Provide the (X, Y) coordinate of the cell's center where the given text is located.  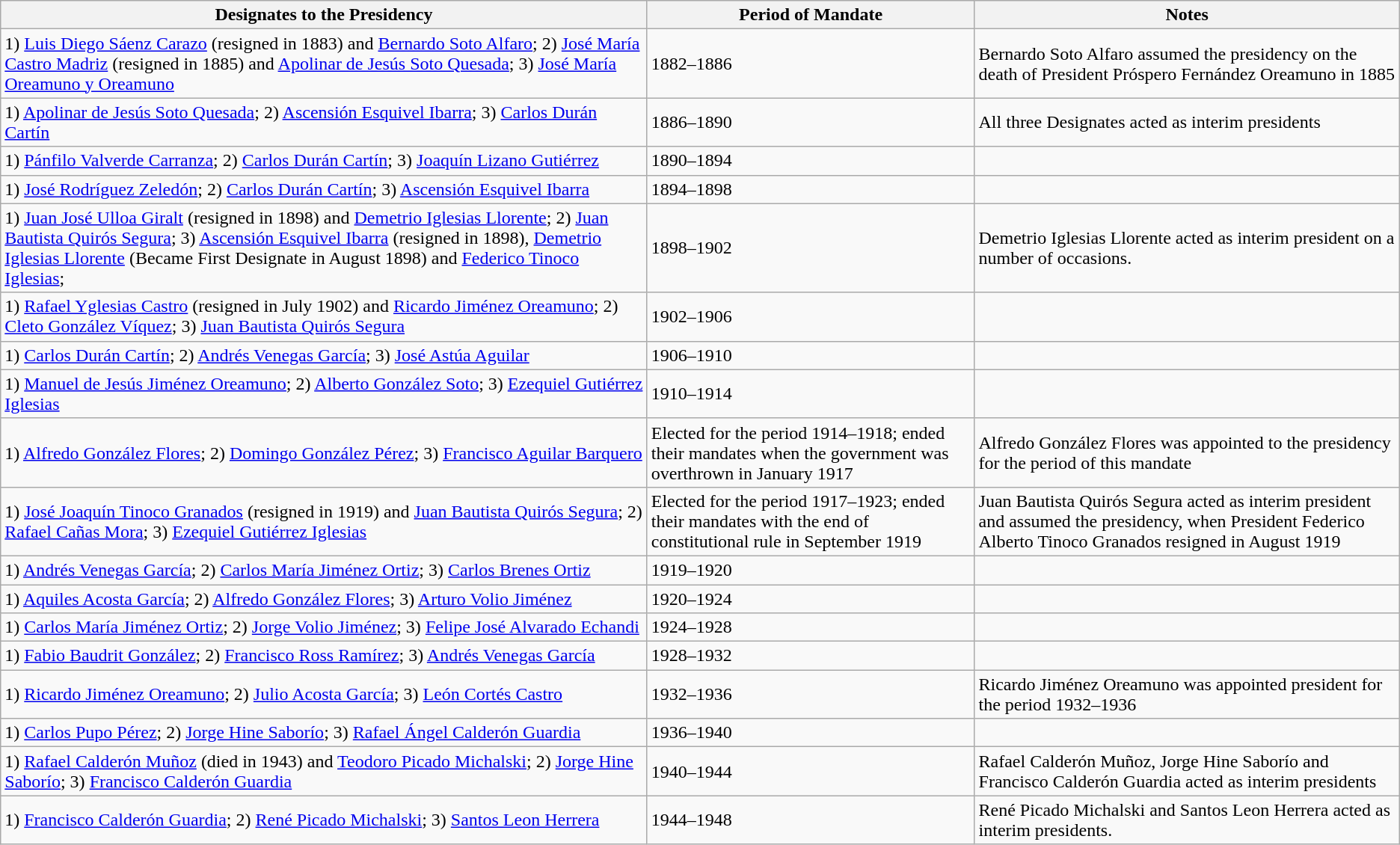
1) Alfredo González Flores; 2) Domingo González Pérez; 3) Francisco Aguilar Barquero (324, 452)
1932–1936 (811, 694)
1) Carlos María Jiménez Ortiz; 2) Jorge Volio Jiménez; 3) Felipe José Alvarado Echandi (324, 627)
Elected for the period 1917–1923; ended their mandates with the end of constitutional rule in September 1919 (811, 521)
Rafael Calderón Muñoz, Jorge Hine Saborío and Francisco Calderón Guardia acted as interim presidents (1187, 772)
1936–1940 (811, 733)
1886–1890 (811, 123)
1) José Joaquín Tinoco Granados (resigned in 1919) and Juan Bautista Quirós Segura; 2) Rafael Cañas Mora; 3) Ezequiel Gutiérrez Iglesias (324, 521)
1924–1928 (811, 627)
1898–1902 (811, 248)
Demetrio Iglesias Llorente acted as interim president on a number of occasions. (1187, 248)
1928–1932 (811, 656)
1894–1898 (811, 189)
1) Rafael Yglesias Castro (resigned in July 1902) and Ricardo Jiménez Oreamuno; 2) Cleto González Víquez; 3) Juan Bautista Quirós Segura (324, 317)
1902–1906 (811, 317)
1890–1894 (811, 161)
1944–1948 (811, 820)
Notes (1187, 15)
1910–1914 (811, 393)
All three Designates acted as interim presidents (1187, 123)
1) Carlos Durán Cartín; 2) Andrés Venegas García; 3) José Astúa Aguilar (324, 355)
1920–1924 (811, 599)
1) Manuel de Jesús Jiménez Oreamuno; 2) Alberto González Soto; 3) Ezequiel Gutiérrez Iglesias (324, 393)
1) Carlos Pupo Pérez; 2) Jorge Hine Saborío; 3) Rafael Ángel Calderón Guardia (324, 733)
1940–1944 (811, 772)
René Picado Michalski and Santos Leon Herrera acted as interim presidents. (1187, 820)
Bernardo Soto Alfaro assumed the presidency on the death of President Próspero Fernández Oreamuno in 1885 (1187, 64)
1) Francisco Calderón Guardia; 2) René Picado Michalski; 3) Santos Leon Herrera (324, 820)
1919–1920 (811, 570)
1) Andrés Venegas García; 2) Carlos María Jiménez Ortiz; 3) Carlos Brenes Ortiz (324, 570)
Elected for the period 1914–1918; ended their mandates when the government was overthrown in January 1917 (811, 452)
1) Aquiles Acosta García; 2) Alfredo González Flores; 3) Arturo Volio Jiménez (324, 599)
1) Fabio Baudrit González; 2) Francisco Ross Ramírez; 3) Andrés Venegas García (324, 656)
1) Pánfilo Valverde Carranza; 2) Carlos Durán Cartín; 3) Joaquín Lizano Gutiérrez (324, 161)
1) José Rodríguez Zeledón; 2) Carlos Durán Cartín; 3) Ascensión Esquivel Ibarra (324, 189)
1) Apolinar de Jesús Soto Quesada; 2) Ascensión Esquivel Ibarra; 3) Carlos Durán Cartín (324, 123)
1) Ricardo Jiménez Oreamuno; 2) Julio Acosta García; 3) León Cortés Castro (324, 694)
1) Rafael Calderón Muñoz (died in 1943) and Teodoro Picado Michalski; 2) Jorge Hine Saborío; 3) Francisco Calderón Guardia (324, 772)
1906–1910 (811, 355)
Ricardo Jiménez Oreamuno was appointed president for the period 1932–1936 (1187, 694)
Period of Mandate (811, 15)
Alfredo González Flores was appointed to the presidency for the period of this mandate (1187, 452)
1882–1886 (811, 64)
Designates to the Presidency (324, 15)
